Search for the cell housing the specified text and yield its [x, y] center coordinate. 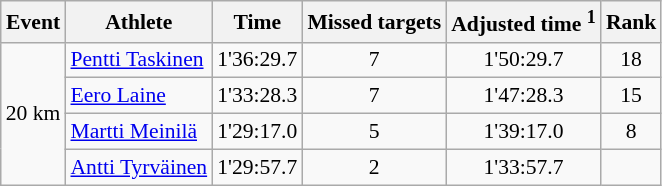
1'29:17.0 [257, 132]
1'33:57.7 [524, 167]
15 [632, 96]
Antti Tyrväinen [138, 167]
1'50:29.7 [524, 60]
2 [374, 167]
Adjusted time 1 [524, 22]
18 [632, 60]
Event [34, 22]
1'39:17.0 [524, 132]
8 [632, 132]
Time [257, 22]
20 km [34, 113]
Athlete [138, 22]
Rank [632, 22]
1'29:57.7 [257, 167]
Pentti Taskinen [138, 60]
1'36:29.7 [257, 60]
1'33:28.3 [257, 96]
Missed targets [374, 22]
Martti Meinilä [138, 132]
5 [374, 132]
Eero Laine [138, 96]
1'47:28.3 [524, 96]
